Return the (x, y) coordinate for the center point of the cell that contains the specified text.  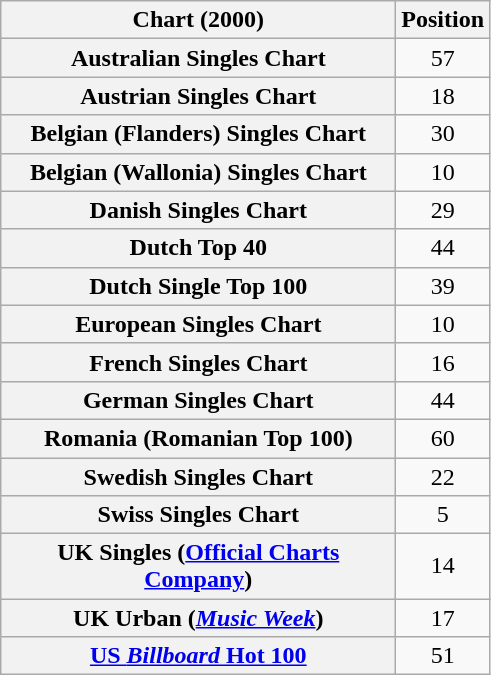
Austrian Singles Chart (198, 96)
UK Urban (Music Week) (198, 618)
18 (443, 96)
5 (443, 515)
Dutch Top 40 (198, 248)
Danish Singles Chart (198, 210)
60 (443, 438)
30 (443, 134)
22 (443, 477)
16 (443, 362)
17 (443, 618)
Belgian (Flanders) Singles Chart (198, 134)
51 (443, 656)
Chart (2000) (198, 20)
29 (443, 210)
US Billboard Hot 100 (198, 656)
German Singles Chart (198, 400)
Swiss Singles Chart (198, 515)
UK Singles (Official Charts Company) (198, 566)
Dutch Single Top 100 (198, 286)
French Singles Chart (198, 362)
European Singles Chart (198, 324)
Belgian (Wallonia) Singles Chart (198, 172)
Position (443, 20)
39 (443, 286)
Swedish Singles Chart (198, 477)
14 (443, 566)
Australian Singles Chart (198, 58)
57 (443, 58)
Romania (Romanian Top 100) (198, 438)
